Output the (X, Y) coordinate of the center of the cell containing the given text.  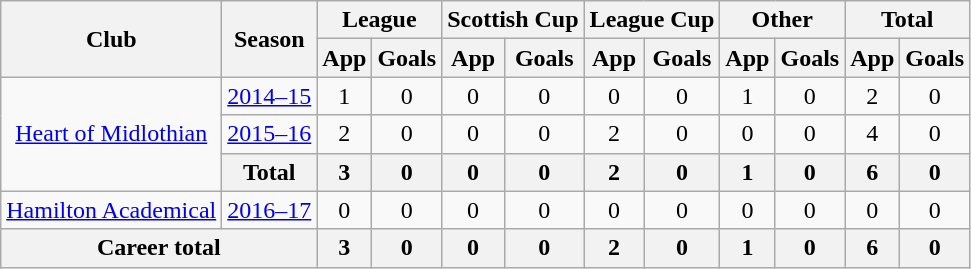
League Cup (652, 20)
2015–16 (270, 134)
Career total (159, 248)
2016–17 (270, 210)
Season (270, 39)
4 (872, 134)
Club (112, 39)
Heart of Midlothian (112, 134)
League (380, 20)
2014–15 (270, 96)
Other (782, 20)
Hamilton Academical (112, 210)
Scottish Cup (513, 20)
